Find where the given text appears and provide that cell's center as (x, y) coordinate. 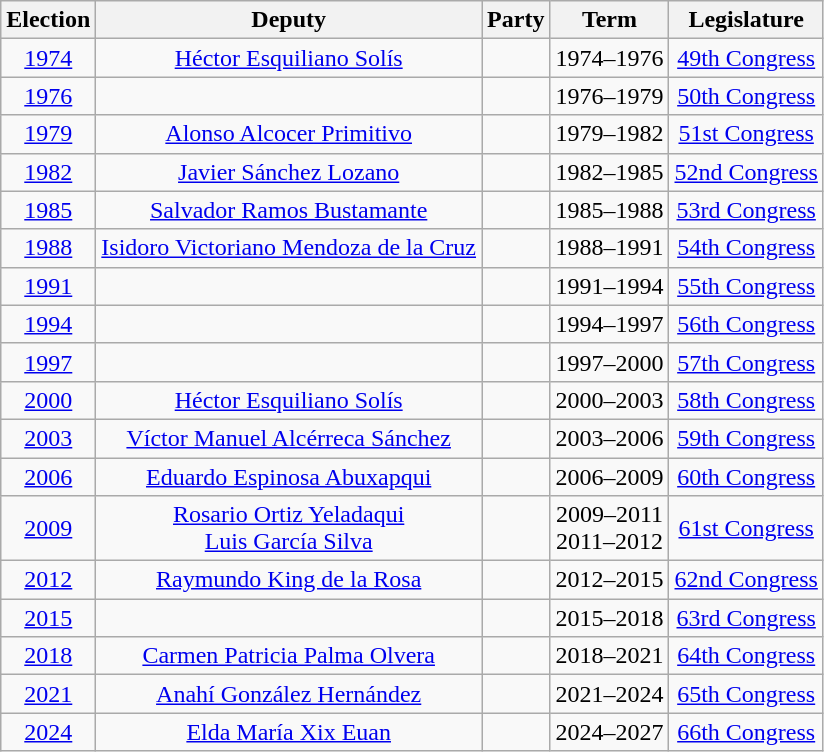
Party (516, 20)
2024–2027 (610, 732)
Carmen Patricia Palma Olvera (289, 656)
Raymundo King de la Rosa (289, 580)
Term (610, 20)
56th Congress (746, 324)
2012–2015 (610, 580)
58th Congress (746, 400)
Rosario Ortiz YeladaquiLuis García Silva (289, 528)
2024 (48, 732)
59th Congress (746, 438)
Eduardo Espinosa Abuxapqui (289, 477)
1988–1991 (610, 248)
Anahí González Hernández (289, 694)
1994–1997 (610, 324)
2009 (48, 528)
54th Congress (746, 248)
1985 (48, 210)
2018–2021 (610, 656)
Election (48, 20)
Javier Sánchez Lozano (289, 172)
1997–2000 (610, 362)
52nd Congress (746, 172)
1976 (48, 96)
2003–2006 (610, 438)
2021 (48, 694)
66th Congress (746, 732)
1988 (48, 248)
2015 (48, 618)
Alonso Alcocer Primitivo (289, 134)
50th Congress (746, 96)
1982–1985 (610, 172)
2009–20112011–2012 (610, 528)
1994 (48, 324)
Isidoro Victoriano Mendoza de la Cruz (289, 248)
2012 (48, 580)
Víctor Manuel Alcérreca Sánchez (289, 438)
61st Congress (746, 528)
62nd Congress (746, 580)
65th Congress (746, 694)
1974–1976 (610, 58)
2021–2024 (610, 694)
1991 (48, 286)
2003 (48, 438)
Elda María Xix Euan (289, 732)
Deputy (289, 20)
1985–1988 (610, 210)
2015–2018 (610, 618)
49th Congress (746, 58)
2000–2003 (610, 400)
Legislature (746, 20)
60th Congress (746, 477)
63rd Congress (746, 618)
53rd Congress (746, 210)
2018 (48, 656)
Salvador Ramos Bustamante (289, 210)
51st Congress (746, 134)
64th Congress (746, 656)
2006–2009 (610, 477)
57th Congress (746, 362)
1991–1994 (610, 286)
2006 (48, 477)
1974 (48, 58)
1997 (48, 362)
1982 (48, 172)
1979 (48, 134)
2000 (48, 400)
55th Congress (746, 286)
1979–1982 (610, 134)
1976–1979 (610, 96)
